Search for the cell housing the specified text and yield its (X, Y) center coordinate. 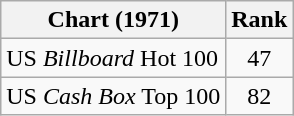
US Cash Box Top 100 (114, 96)
Chart (1971) (114, 20)
US Billboard Hot 100 (114, 58)
Rank (260, 20)
47 (260, 58)
82 (260, 96)
